Capture the cell that displays the provided text and extract its [X, Y] central coordinate. 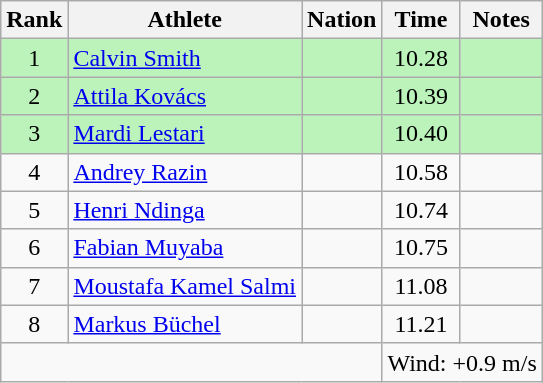
11.21 [421, 324]
10.28 [421, 58]
Calvin Smith [185, 58]
Nation [342, 20]
10.40 [421, 134]
10.58 [421, 172]
Moustafa Kamel Salmi [185, 286]
Wind: +0.9 m/s [462, 362]
8 [34, 324]
10.39 [421, 96]
Fabian Muyaba [185, 248]
10.74 [421, 210]
Rank [34, 20]
11.08 [421, 286]
3 [34, 134]
Andrey Razin [185, 172]
Time [421, 20]
6 [34, 248]
Notes [501, 20]
Henri Ndinga [185, 210]
7 [34, 286]
2 [34, 96]
Mardi Lestari [185, 134]
5 [34, 210]
Attila Kovács [185, 96]
Athlete [185, 20]
1 [34, 58]
Markus Büchel [185, 324]
10.75 [421, 248]
4 [34, 172]
